Pinpoint the cell where the given text exists, returning its [X, Y] midpoint coordinate. 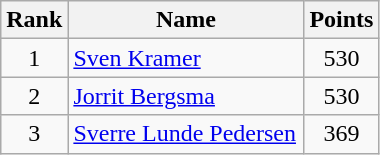
Points [342, 20]
Sverre Lunde Pedersen [186, 134]
2 [34, 96]
3 [34, 134]
Rank [34, 20]
Sven Kramer [186, 58]
369 [342, 134]
1 [34, 58]
Name [186, 20]
Jorrit Bergsma [186, 96]
